Pinpoint the cell where the given text exists, returning its [x, y] midpoint coordinate. 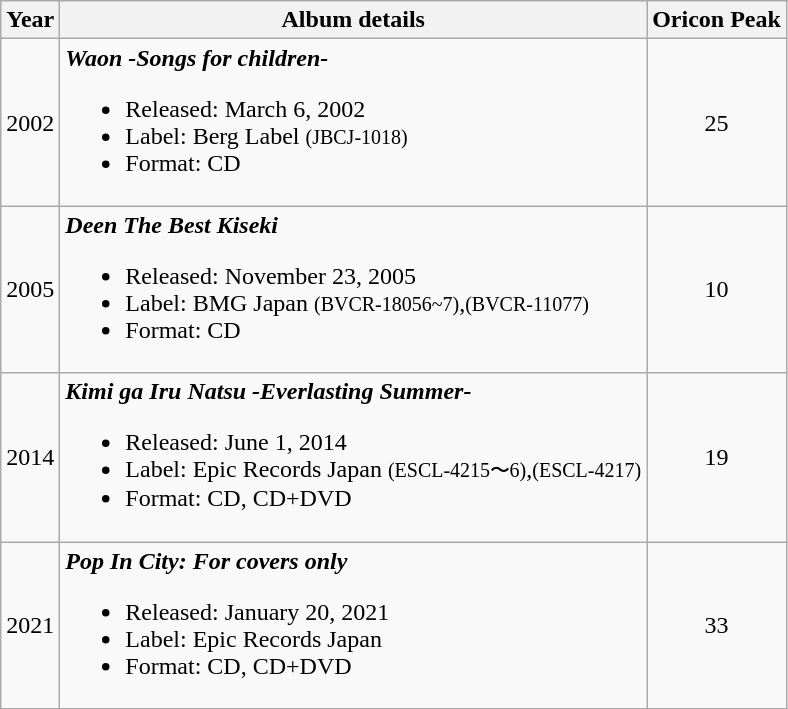
2002 [30, 122]
Year [30, 20]
Oricon Peak [717, 20]
2021 [30, 626]
Kimi ga Iru Natsu -Everlasting Summer-Released: June 1, 2014Label: Epic Records Japan (ESCL-4215〜6),(ESCL-4217)Format: CD, CD+DVD [354, 458]
Pop In City: For covers onlyReleased: January 20, 2021Label: Epic Records JapanFormat: CD, CD+DVD [354, 626]
2014 [30, 458]
19 [717, 458]
25 [717, 122]
10 [717, 290]
Deen The Best KisekiReleased: November 23, 2005Label: BMG Japan (BVCR-18056~7),(BVCR-11077)Format: CD [354, 290]
Waon -Songs for children-Released: March 6, 2002Label: Berg Label (JBCJ-1018)Format: CD [354, 122]
Album details [354, 20]
2005 [30, 290]
33 [717, 626]
